Identify which cell holds the provided text, then report its (X, Y) central coordinate. 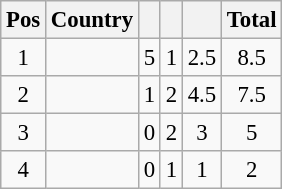
4.5 (202, 95)
2.5 (202, 58)
Total (251, 20)
Country (92, 20)
4 (24, 170)
8.5 (251, 58)
Pos (24, 20)
7.5 (251, 95)
